Return the (X, Y) coordinate for the center point of the cell that contains the specified text.  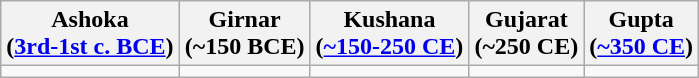
Gupta(~350 CE) (642, 34)
Ashoka(3rd-1st c. BCE) (90, 34)
Gujarat(~250 CE) (526, 34)
Kushana(~150-250 CE) (390, 34)
Girnar(~150 BCE) (244, 34)
